For the text-containing cell, return its midpoint in (x, y) coordinate format. 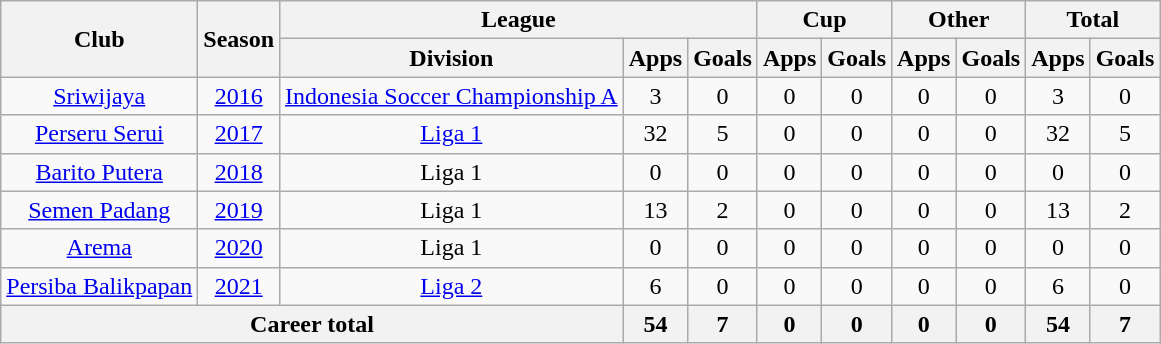
2017 (239, 134)
2021 (239, 286)
2018 (239, 172)
Club (100, 39)
Sriwijaya (100, 96)
Season (239, 39)
Division (452, 58)
Other (959, 20)
Perseru Serui (100, 134)
2016 (239, 96)
Arema (100, 248)
Persiba Balikpapan (100, 286)
Barito Putera (100, 172)
2020 (239, 248)
Career total (312, 324)
2019 (239, 210)
Indonesia Soccer Championship A (452, 96)
Liga 2 (452, 286)
Semen Padang (100, 210)
Total (1093, 20)
Cup (824, 20)
League (519, 20)
